Provide the (x, y) coordinate of the cell's center where the given text is located.  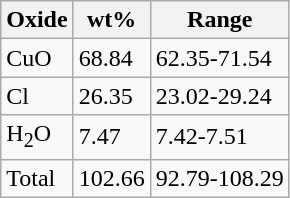
Range (220, 20)
7.47 (112, 137)
92.79-108.29 (220, 178)
7.42-7.51 (220, 137)
23.02-29.24 (220, 96)
CuO (37, 58)
Total (37, 178)
102.66 (112, 178)
68.84 (112, 58)
H2O (37, 137)
Cl (37, 96)
62.35-71.54 (220, 58)
wt% (112, 20)
26.35 (112, 96)
Oxide (37, 20)
